Provide the [X, Y] coordinate of the cell's center where the given text is located.  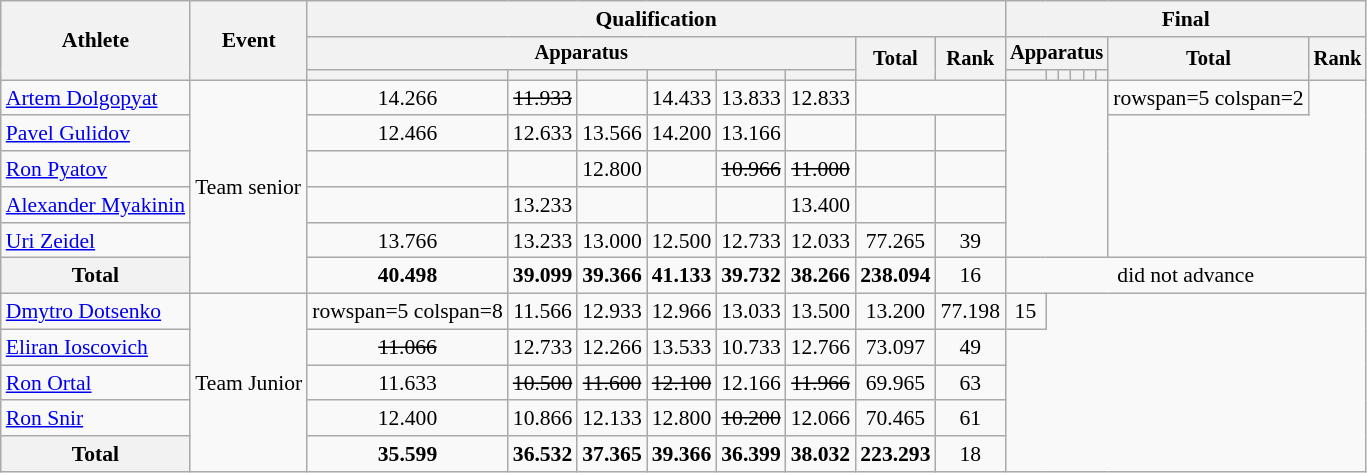
12.833 [820, 98]
11.066 [408, 348]
13.500 [820, 312]
37.365 [612, 454]
Final [1186, 19]
13.000 [612, 241]
35.599 [408, 454]
Athlete [96, 40]
Ron Snir [96, 419]
13.566 [612, 134]
11.933 [542, 98]
10.966 [750, 169]
Alexander Myakinin [96, 205]
13.833 [750, 98]
69.965 [895, 383]
40.498 [408, 276]
Dmytro Dotsenko [96, 312]
49 [970, 348]
36.399 [750, 454]
11.966 [820, 383]
10.733 [750, 348]
Team Junior [248, 383]
70.465 [895, 419]
Eliran Ioscovich [96, 348]
11.633 [408, 383]
39.099 [542, 276]
Uri Zeidel [96, 241]
rowspan=5 colspan=8 [408, 312]
12.400 [408, 419]
14.266 [408, 98]
Team senior [248, 187]
13.533 [682, 348]
39 [970, 241]
77.198 [970, 312]
12.266 [612, 348]
61 [970, 419]
12.766 [820, 348]
10.500 [542, 383]
13.166 [750, 134]
13.033 [750, 312]
did not advance [1186, 276]
12.633 [542, 134]
10.200 [750, 419]
63 [970, 383]
12.033 [820, 241]
12.166 [750, 383]
39.732 [750, 276]
12.466 [408, 134]
36.532 [542, 454]
11.600 [612, 383]
11.000 [820, 169]
12.933 [612, 312]
77.265 [895, 241]
41.133 [682, 276]
38.032 [820, 454]
13.766 [408, 241]
14.433 [682, 98]
14.200 [682, 134]
223.293 [895, 454]
rowspan=5 colspan=2 [1208, 98]
38.266 [820, 276]
11.566 [542, 312]
Artem Dolgopyat [96, 98]
12.066 [820, 419]
10.866 [542, 419]
Event [248, 40]
16 [970, 276]
12.500 [682, 241]
18 [970, 454]
13.400 [820, 205]
Qualification [656, 19]
15 [1026, 312]
Ron Ortal [96, 383]
238.094 [895, 276]
13.200 [895, 312]
12.133 [612, 419]
12.100 [682, 383]
Ron Pyatov [96, 169]
12.966 [682, 312]
Pavel Gulidov [96, 134]
73.097 [895, 348]
